Find where the given text appears and provide that cell's center as [X, Y] coordinate. 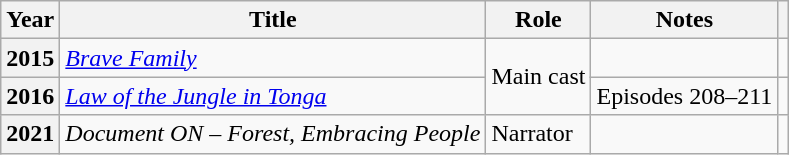
Episodes 208–211 [684, 96]
2016 [30, 96]
Document ON – Forest, Embracing People [273, 134]
Main cast [538, 77]
2015 [30, 58]
Title [273, 20]
Brave Family [273, 58]
Law of the Jungle in Tonga [273, 96]
2021 [30, 134]
Role [538, 20]
Notes [684, 20]
Year [30, 20]
Narrator [538, 134]
